Detect which cell encompasses the target text, then output its [X, Y] center coordinate. 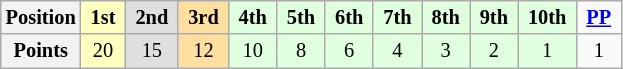
8th [446, 17]
4 [397, 51]
15 [152, 51]
2 [494, 51]
Position [41, 17]
PP [598, 17]
Points [41, 51]
3rd [203, 17]
6th [349, 17]
20 [104, 51]
8 [301, 51]
12 [203, 51]
4th [253, 17]
1st [104, 17]
3 [446, 51]
9th [494, 17]
10th [547, 17]
5th [301, 17]
2nd [152, 17]
10 [253, 51]
7th [397, 17]
6 [349, 51]
